Output the (X, Y) coordinate of the center of the cell containing the given text.  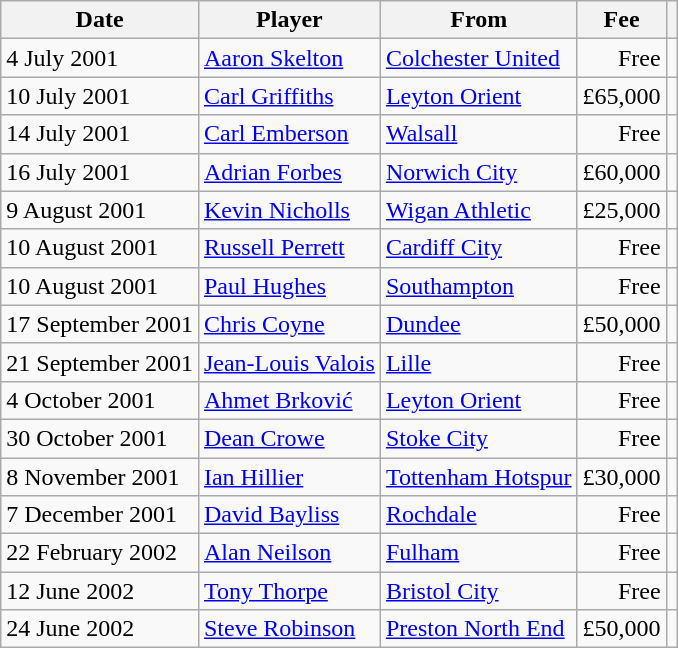
12 June 2002 (100, 591)
Player (289, 20)
Bristol City (478, 591)
16 July 2001 (100, 172)
Fulham (478, 553)
Jean-Louis Valois (289, 362)
Ian Hillier (289, 477)
£60,000 (622, 172)
8 November 2001 (100, 477)
Walsall (478, 134)
Fee (622, 20)
Wigan Athletic (478, 210)
Alan Neilson (289, 553)
4 July 2001 (100, 58)
£25,000 (622, 210)
Date (100, 20)
Paul Hughes (289, 286)
Ahmet Brković (289, 400)
Tony Thorpe (289, 591)
Stoke City (478, 438)
Aaron Skelton (289, 58)
Rochdale (478, 515)
14 July 2001 (100, 134)
17 September 2001 (100, 324)
Southampton (478, 286)
£30,000 (622, 477)
Colchester United (478, 58)
£65,000 (622, 96)
4 October 2001 (100, 400)
10 July 2001 (100, 96)
Adrian Forbes (289, 172)
Russell Perrett (289, 248)
Lille (478, 362)
22 February 2002 (100, 553)
Chris Coyne (289, 324)
Norwich City (478, 172)
Tottenham Hotspur (478, 477)
Dundee (478, 324)
7 December 2001 (100, 515)
David Bayliss (289, 515)
Preston North End (478, 629)
21 September 2001 (100, 362)
Cardiff City (478, 248)
From (478, 20)
Carl Griffiths (289, 96)
Dean Crowe (289, 438)
24 June 2002 (100, 629)
9 August 2001 (100, 210)
Carl Emberson (289, 134)
Kevin Nicholls (289, 210)
30 October 2001 (100, 438)
Steve Robinson (289, 629)
